Determine the [X, Y] coordinate at the center of the cell enclosing the given text.  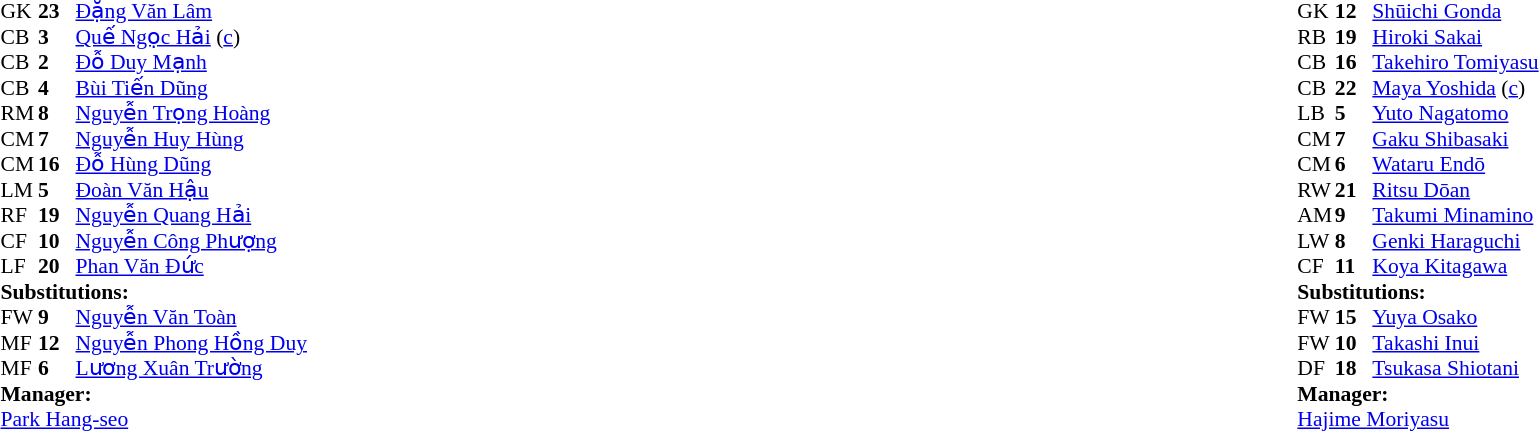
Nguyễn Công Phượng [192, 241]
Tsukasa Shiotani [1455, 369]
Takumi Minamino [1455, 215]
Nguyễn Huy Hùng [192, 139]
LB [1316, 113]
Yuto Nagatomo [1455, 113]
Takashi Inui [1455, 343]
Lương Xuân Trường [192, 369]
20 [57, 267]
Genki Haraguchi [1455, 241]
Maya Yoshida (c) [1455, 88]
Phan Văn Đức [192, 267]
Takehiro Tomiyasu [1455, 63]
DF [1316, 369]
Yuya Osako [1455, 317]
Nguyễn Trọng Hoàng [192, 113]
Nguyễn Phong Hồng Duy [192, 343]
RM [19, 113]
Đỗ Hùng Dũng [192, 165]
LW [1316, 241]
21 [1354, 190]
18 [1354, 369]
Nguyễn Văn Toàn [192, 317]
RF [19, 215]
22 [1354, 88]
Gaku Shibasaki [1455, 139]
Hiroki Sakai [1455, 37]
LM [19, 190]
Bùi Tiến Dũng [192, 88]
2 [57, 63]
Quế Ngọc Hải (c) [192, 37]
11 [1354, 267]
AM [1316, 215]
12 [57, 343]
RW [1316, 190]
4 [57, 88]
Đỗ Duy Mạnh [192, 63]
3 [57, 37]
15 [1354, 317]
Wataru Endō [1455, 165]
Đoàn Văn Hậu [192, 190]
Nguyễn Quang Hải [192, 215]
RB [1316, 37]
Ritsu Dōan [1455, 190]
Koya Kitagawa [1455, 267]
LF [19, 267]
